Capture the cell that displays the provided text and extract its (x, y) central coordinate. 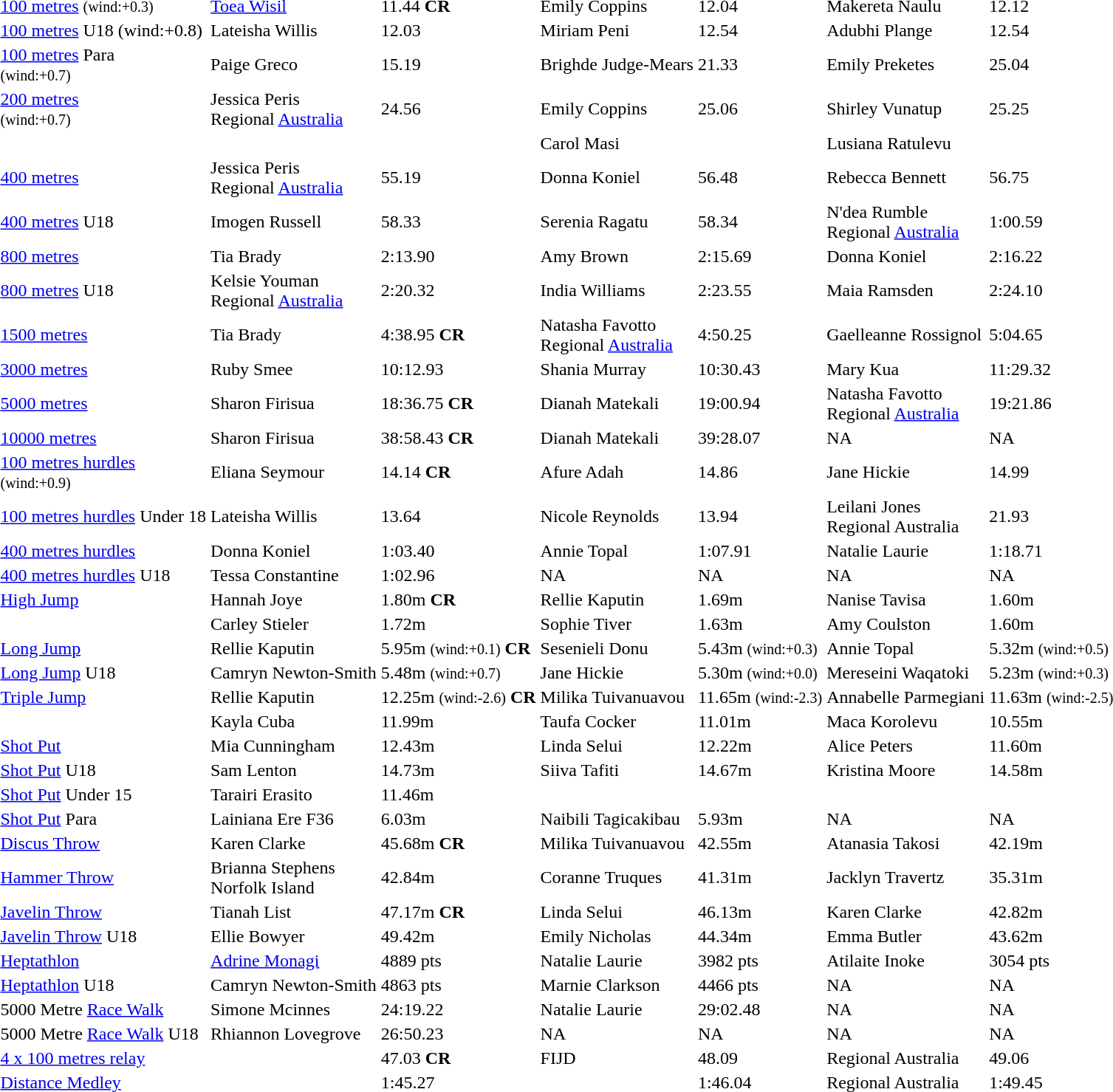
44.34m (759, 936)
Emily Preketes (905, 65)
Annabelle Parmegiani (905, 697)
Jacklyn Travertz (905, 877)
Sesenieli Donu (617, 648)
Naibili Tagicakibau (617, 819)
Siiva Tafiti (617, 770)
Emily Coppins (617, 109)
Brighde Judge-Mears (617, 65)
5.95m (wind:+0.1) CR (458, 648)
Atanasia Takosi (905, 843)
55.19 (458, 177)
49.42m (458, 936)
41.31m (759, 877)
Carley Stieler (294, 624)
38:58.43 CR (458, 438)
12.22m (759, 746)
Tarairi Erasito (294, 794)
Lainiana Ere F36 (294, 819)
58.33 (458, 222)
6.03m (458, 819)
Mereseini Waqatoki (905, 673)
1.69m (759, 600)
Mia Cunningham (294, 746)
Kristina Moore (905, 770)
Leilani Jones Regional Australia (905, 517)
56.48 (759, 177)
Ellie Bowyer (294, 936)
Emma Butler (905, 936)
4466 pts (759, 985)
13.94 (759, 517)
Brianna Stephens Norfolk Island (294, 877)
29:02.48 (759, 1009)
Rhiannon Lovegrove (294, 1034)
12.25m (wind:-2.6) CR (458, 697)
Nanise Tavisa (905, 600)
11.65m (wind:-2.3) (759, 697)
Atilaite Inoke (905, 961)
Amy Coulston (905, 624)
Imogen Russell (294, 222)
1:02.96 (458, 575)
1.63m (759, 624)
1:07.91 (759, 551)
Regional Australia (905, 1058)
14.73m (458, 770)
Coranne Truques (617, 877)
11.99m (458, 721)
45.68m CR (458, 843)
14.86 (759, 473)
47.03 CR (458, 1058)
42.84m (458, 877)
12.03 (458, 30)
42.55m (759, 843)
12.54 (759, 30)
Emily Nicholas (617, 936)
11.46m (458, 794)
19:00.94 (759, 403)
24:19.22 (458, 1009)
Lusiana Ratulevu (905, 143)
Hannah Joye (294, 600)
26:50.23 (458, 1034)
21.33 (759, 65)
Tessa Constantine (294, 575)
Rebecca Bennett (905, 177)
48.09 (759, 1058)
1.80m CR (458, 600)
4863 pts (458, 985)
India Williams (617, 291)
4:38.95 CR (458, 335)
13.64 (458, 517)
Taufa Cocker (617, 721)
Mary Kua (905, 369)
Miriam Peni (617, 30)
25.06 (759, 109)
Sam Lenton (294, 770)
Marnie Clarkson (617, 985)
47.17m CR (458, 912)
24.56 (458, 109)
Carol Masi (617, 143)
46.13m (759, 912)
5.48m (wind:+0.7) (458, 673)
1:03.40 (458, 551)
39:28.07 (759, 438)
2:23.55 (759, 291)
Serenia Ragatu (617, 222)
Amy Brown (617, 256)
3982 pts (759, 961)
Shania Murray (617, 369)
Tianah List (294, 912)
Ruby Smee (294, 369)
1.72m (458, 624)
Kayla Cuba (294, 721)
Simone Mcinnes (294, 1009)
Adubhi Plange (905, 30)
Nicole Reynolds (617, 517)
2:20.32 (458, 291)
Adrine Monagi (294, 961)
58.34 (759, 222)
Gaelleanne Rossignol (905, 335)
15.19 (458, 65)
Shirley Vunatup (905, 109)
5.93m (759, 819)
Maia Ramsden (905, 291)
14.67m (759, 770)
Alice Peters (905, 746)
2:13.90 (458, 256)
Afure Adah (617, 473)
5.43m (wind:+0.3) (759, 648)
FIJD (617, 1058)
Sophie Tiver (617, 624)
Paige Greco (294, 65)
14.14 CR (458, 473)
11.01m (759, 721)
10:30.43 (759, 369)
10:12.93 (458, 369)
Kelsie Youman Regional Australia (294, 291)
12.43m (458, 746)
N'dea Rumble Regional Australia (905, 222)
18:36.75 CR (458, 403)
Maca Korolevu (905, 721)
4889 pts (458, 961)
2:15.69 (759, 256)
5.30m (wind:+0.0) (759, 673)
Eliana Seymour (294, 473)
4:50.25 (759, 335)
